Detect which cell encompasses the target text, then output its [X, Y] center coordinate. 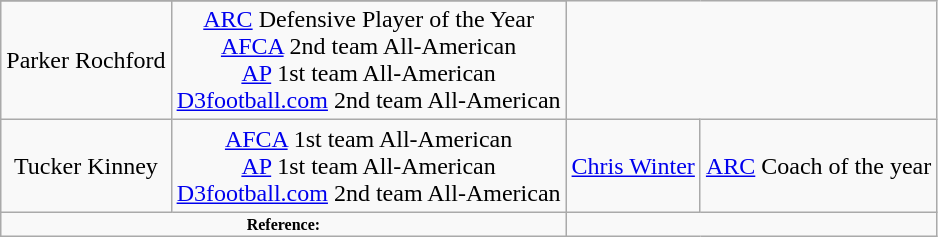
AFCA 1st team All-AmericanAP 1st team All-AmericanD3football.com 2nd team All-American [368, 166]
Parker Rochford [86, 60]
Reference: [284, 224]
ARC Coach of the year [818, 166]
Tucker Kinney [86, 166]
Chris Winter [633, 166]
ARC Defensive Player of the YearAFCA 2nd team All-AmericanAP 1st team All-AmericanD3football.com 2nd team All-American [368, 60]
